Output the [x, y] coordinate of the center of the cell containing the given text.  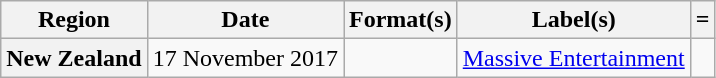
Format(s) [401, 20]
New Zealand [74, 58]
Massive Entertainment [574, 58]
Date [245, 20]
17 November 2017 [245, 58]
Region [74, 20]
= [702, 20]
Label(s) [574, 20]
